Capture the cell that displays the provided text and extract its [x, y] central coordinate. 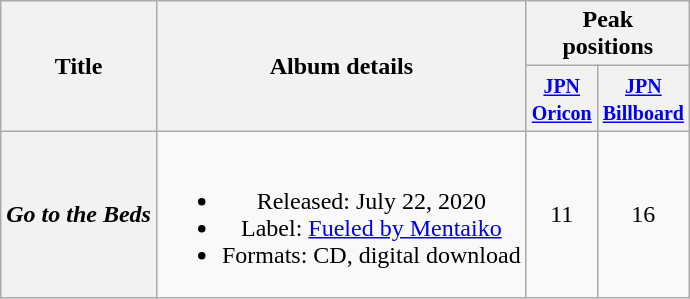
16 [643, 214]
Title [79, 66]
Album details [341, 66]
Peakpositions [608, 34]
JPNOricon [562, 98]
JPNBillboard [643, 98]
11 [562, 214]
Go to the Beds [79, 214]
Released: July 22, 2020Label: Fueled by MentaikoFormats: CD, digital download [341, 214]
